Find where the given text appears and provide that cell's center as [X, Y] coordinate. 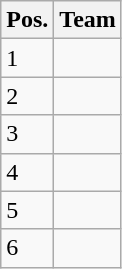
2 [28, 96]
4 [28, 172]
Pos. [28, 20]
Team [88, 20]
6 [28, 248]
5 [28, 210]
1 [28, 58]
3 [28, 134]
